Capture the cell that displays the provided text and extract its [x, y] central coordinate. 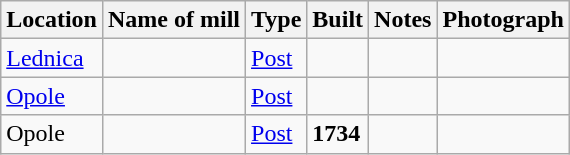
Photograph [503, 20]
Lednica [52, 58]
Name of mill [174, 20]
1734 [338, 134]
Built [338, 20]
Type [276, 20]
Notes [403, 20]
Location [52, 20]
